From the cell containing the given text, extract its center point as (x, y) coordinate. 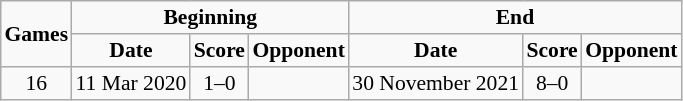
Beginning (210, 18)
8–0 (552, 84)
11 Mar 2020 (131, 84)
1–0 (220, 84)
Games (36, 34)
30 November 2021 (436, 84)
End (516, 18)
16 (36, 84)
